Find where the given text appears and provide that cell's center as [X, Y] coordinate. 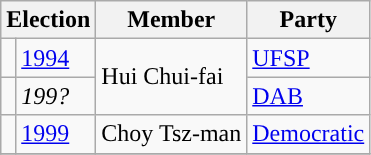
Party [308, 20]
Choy Tsz-man [172, 134]
Member [172, 20]
Hui Chui-fai [172, 77]
Democratic [308, 134]
UFSP [308, 58]
DAB [308, 96]
Election [48, 20]
199? [56, 96]
1999 [56, 134]
1994 [56, 58]
